From the cell containing the given text, extract its center point as (x, y) coordinate. 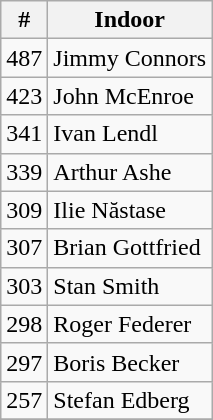
# (24, 20)
Ivan Lendl (130, 134)
Arthur Ashe (130, 172)
Brian Gottfried (130, 248)
309 (24, 210)
Indoor (130, 20)
297 (24, 362)
487 (24, 58)
Roger Federer (130, 324)
John McEnroe (130, 96)
Ilie Năstase (130, 210)
341 (24, 134)
423 (24, 96)
Boris Becker (130, 362)
307 (24, 248)
303 (24, 286)
Stefan Edberg (130, 400)
257 (24, 400)
Jimmy Connors (130, 58)
339 (24, 172)
Stan Smith (130, 286)
298 (24, 324)
